Detect which cell encompasses the target text, then output its (x, y) center coordinate. 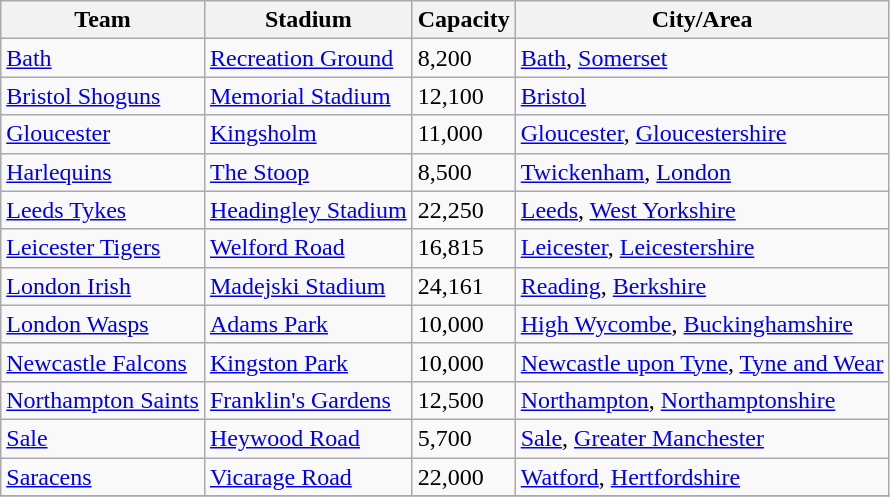
Northampton, Northamptonshire (702, 400)
8,500 (464, 172)
Recreation Ground (308, 58)
11,000 (464, 134)
Stadium (308, 20)
City/Area (702, 20)
Leeds Tykes (103, 210)
Harlequins (103, 172)
Bath (103, 58)
Heywood Road (308, 438)
The Stoop (308, 172)
8,200 (464, 58)
Bristol (702, 96)
Franklin's Gardens (308, 400)
Newcastle upon Tyne, Tyne and Wear (702, 362)
London Irish (103, 286)
Headingley Stadium (308, 210)
Twickenham, London (702, 172)
Leicester, Leicestershire (702, 248)
16,815 (464, 248)
Sale, Greater Manchester (702, 438)
Madejski Stadium (308, 286)
5,700 (464, 438)
22,250 (464, 210)
Sale (103, 438)
24,161 (464, 286)
London Wasps (103, 324)
Gloucester (103, 134)
Adams Park (308, 324)
22,000 (464, 477)
Saracens (103, 477)
Watford, Hertfordshire (702, 477)
Kingsholm (308, 134)
High Wycombe, Buckinghamshire (702, 324)
Kingston Park (308, 362)
Gloucester, Gloucestershire (702, 134)
Reading, Berkshire (702, 286)
Northampton Saints (103, 400)
Leeds, West Yorkshire (702, 210)
Memorial Stadium (308, 96)
Team (103, 20)
Capacity (464, 20)
Leicester Tigers (103, 248)
Vicarage Road (308, 477)
12,500 (464, 400)
12,100 (464, 96)
Bath, Somerset (702, 58)
Welford Road (308, 248)
Newcastle Falcons (103, 362)
Bristol Shoguns (103, 96)
